Provide the (X, Y) coordinate of the cell's center where the given text is located.  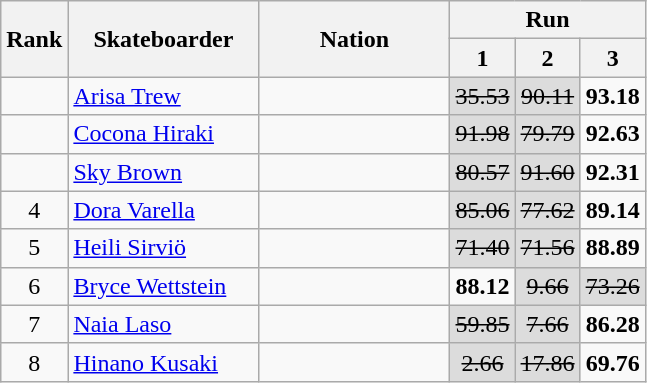
89.14 (612, 210)
9.66 (548, 286)
8 (34, 362)
Cocona Hiraki (164, 134)
73.26 (612, 286)
7 (34, 324)
Hinano Kusaki (164, 362)
71.56 (548, 248)
6 (34, 286)
Nation (354, 39)
7.66 (548, 324)
90.11 (548, 96)
Sky Brown (164, 172)
Heili Sirviö (164, 248)
80.57 (482, 172)
77.62 (548, 210)
5 (34, 248)
69.76 (612, 362)
Bryce Wettstein (164, 286)
Rank (34, 39)
92.31 (612, 172)
59.85 (482, 324)
Dora Varella (164, 210)
35.53 (482, 96)
3 (612, 58)
86.28 (612, 324)
88.12 (482, 286)
92.63 (612, 134)
71.40 (482, 248)
17.86 (548, 362)
2 (548, 58)
91.60 (548, 172)
1 (482, 58)
Arisa Trew (164, 96)
93.18 (612, 96)
Run (548, 20)
85.06 (482, 210)
Skateboarder (164, 39)
88.89 (612, 248)
4 (34, 210)
91.98 (482, 134)
Naia Laso (164, 324)
2.66 (482, 362)
79.79 (548, 134)
